From the cell containing the given text, extract its center point as [x, y] coordinate. 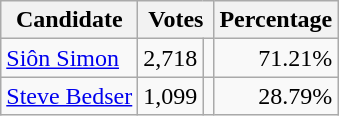
28.79% [276, 96]
Votes [176, 20]
Candidate [70, 20]
1,099 [170, 96]
Steve Bedser [70, 96]
Siôn Simon [70, 58]
2,718 [170, 58]
71.21% [276, 58]
Percentage [276, 20]
